Pinpoint the cell where the given text exists, returning its [x, y] midpoint coordinate. 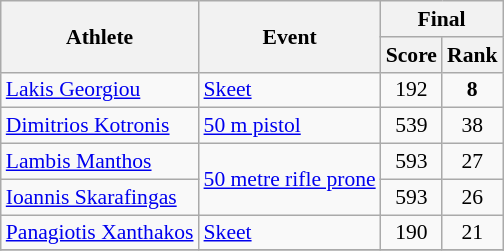
38 [472, 126]
Event [290, 36]
190 [412, 233]
539 [412, 126]
50 m pistol [290, 126]
Score [412, 55]
50 metre rifle prone [290, 180]
Ioannis Skarafingas [100, 197]
Panagiotis Xanthakos [100, 233]
8 [472, 90]
Lakis Georgiou [100, 90]
21 [472, 233]
Lambis Manthos [100, 162]
192 [412, 90]
Rank [472, 55]
26 [472, 197]
Dimitrios Kotronis [100, 126]
Final [442, 19]
Athlete [100, 36]
27 [472, 162]
